Detect which cell encompasses the target text, then output its [x, y] center coordinate. 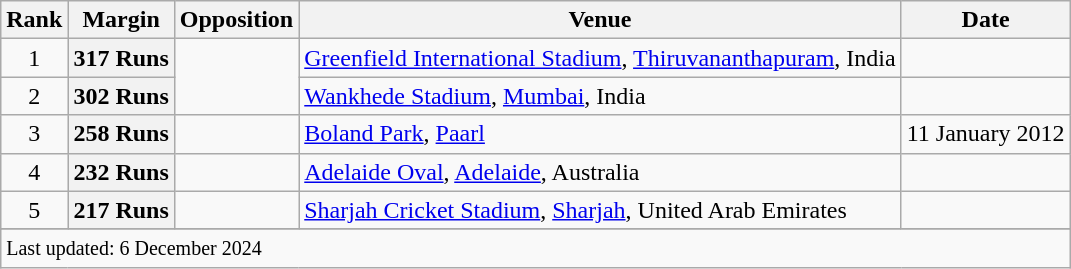
4 [34, 172]
Venue [600, 20]
Date [986, 20]
Last updated: 6 December 2024 [536, 248]
2 [34, 96]
Wankhede Stadium, Mumbai, India [600, 96]
11 January 2012 [986, 134]
302 Runs [121, 96]
Sharjah Cricket Stadium, Sharjah, United Arab Emirates [600, 210]
Boland Park, Paarl [600, 134]
317 Runs [121, 58]
217 Runs [121, 210]
258 Runs [121, 134]
Margin [121, 20]
Adelaide Oval, Adelaide, Australia [600, 172]
232 Runs [121, 172]
Opposition [236, 20]
5 [34, 210]
1 [34, 58]
Rank [34, 20]
Greenfield International Stadium, Thiruvananthapuram, India [600, 58]
3 [34, 134]
